Provide the [X, Y] coordinate of the cell's center where the given text is located.  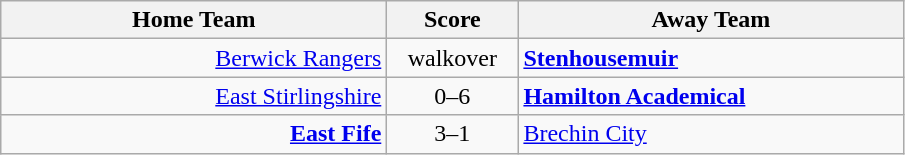
Home Team [194, 20]
Score [452, 20]
Stenhousemuir [711, 58]
3–1 [452, 134]
walkover [452, 58]
0–6 [452, 96]
East Fife [194, 134]
East Stirlingshire [194, 96]
Berwick Rangers [194, 58]
Hamilton Academical [711, 96]
Brechin City [711, 134]
Away Team [711, 20]
